Determine the (X, Y) coordinate at the center of the cell enclosing the given text.  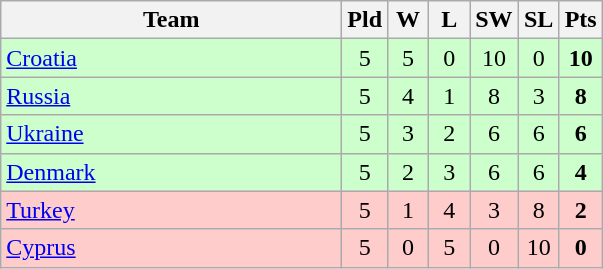
SL (538, 20)
SW (494, 20)
L (450, 20)
Turkey (172, 210)
Cyprus (172, 248)
Pld (365, 20)
W (408, 20)
Croatia (172, 58)
Ukraine (172, 134)
Denmark (172, 172)
Russia (172, 96)
Pts (580, 20)
Team (172, 20)
